Return (x, y) of the center of cell containing provided text 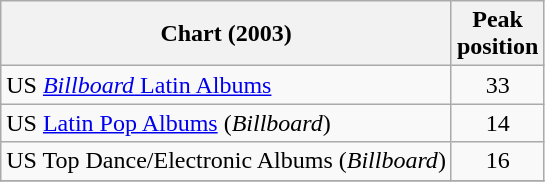
16 (497, 161)
US Billboard Latin Albums (226, 85)
Chart (2003) (226, 34)
14 (497, 123)
Peakposition (497, 34)
US Top Dance/Electronic Albums (Billboard) (226, 161)
33 (497, 85)
US Latin Pop Albums (Billboard) (226, 123)
